Identify which cell holds the provided text, then report its [x, y] central coordinate. 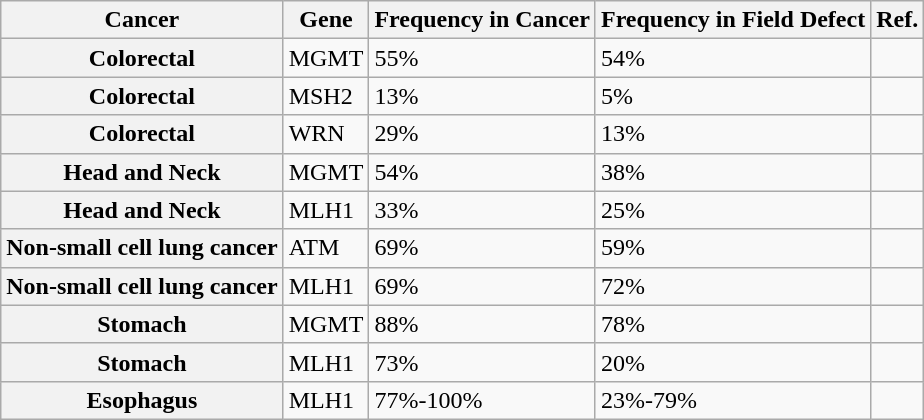
20% [732, 362]
Esophagus [142, 400]
MSH2 [326, 96]
WRN [326, 134]
25% [732, 210]
ATM [326, 248]
Frequency in Cancer [482, 20]
23%-79% [732, 400]
5% [732, 96]
33% [482, 210]
78% [732, 324]
72% [732, 286]
Frequency in Field Defect [732, 20]
59% [732, 248]
29% [482, 134]
77%-100% [482, 400]
55% [482, 58]
Cancer [142, 20]
38% [732, 172]
Gene [326, 20]
73% [482, 362]
88% [482, 324]
Ref. [898, 20]
